Extract the (X, Y) coordinate from the center of the cell holding the provided text.  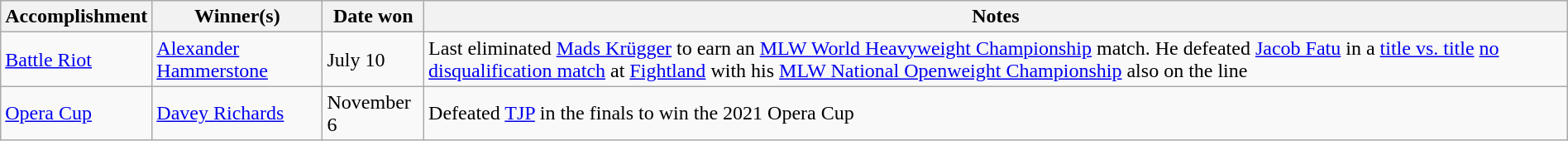
Opera Cup (76, 113)
July 10 (374, 60)
Davey Richards (237, 113)
Notes (996, 17)
Alexander Hammerstone (237, 60)
Date won (374, 17)
Accomplishment (76, 17)
Winner(s) (237, 17)
Battle Riot (76, 60)
November 6 (374, 113)
Defeated TJP in the finals to win the 2021 Opera Cup (996, 113)
